Detect which cell encompasses the target text, then output its (x, y) center coordinate. 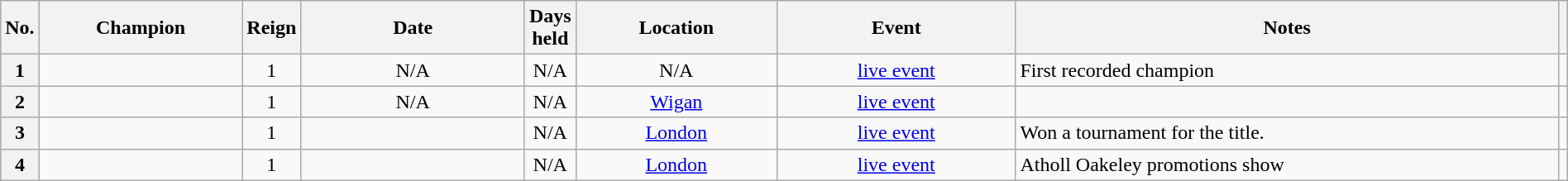
4 (20, 164)
Notes (1287, 28)
Atholl Oakeley promotions show (1287, 164)
Date (413, 28)
No. (20, 28)
Won a tournament for the title. (1287, 133)
Days held (550, 28)
Champion (141, 28)
3 (20, 133)
Reign (271, 28)
2 (20, 102)
First recorded champion (1287, 70)
Event (896, 28)
Wigan (676, 102)
Location (676, 28)
